Find where the given text appears and provide that cell's center as (x, y) coordinate. 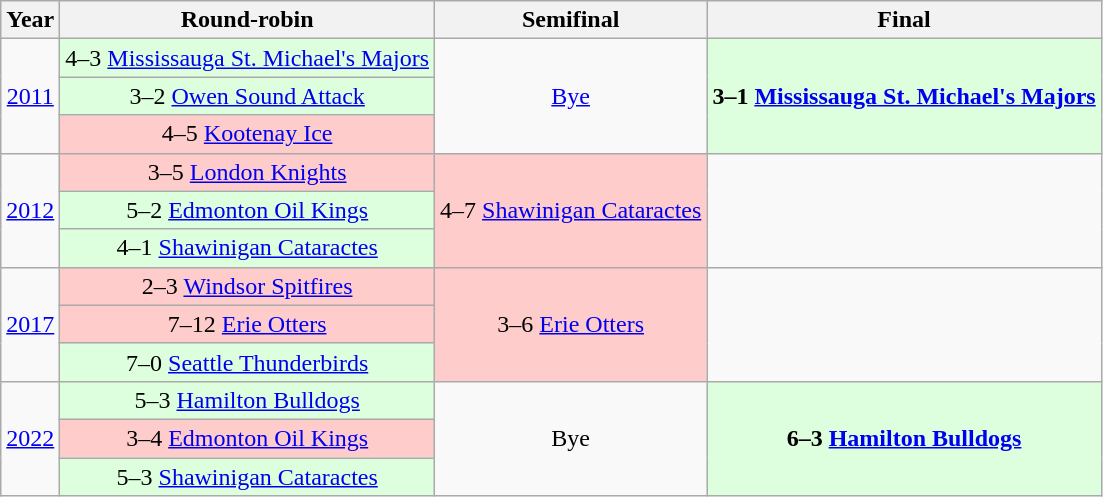
6–3 Hamilton Bulldogs (904, 438)
4–7 Shawinigan Cataractes (571, 210)
5–3 Shawinigan Cataractes (248, 477)
Final (904, 20)
Year (30, 20)
4–1 Shawinigan Cataractes (248, 248)
5–3 Hamilton Bulldogs (248, 400)
3–5 London Knights (248, 172)
3–4 Edmonton Oil Kings (248, 438)
2017 (30, 324)
3–1 Mississauga St. Michael's Majors (904, 96)
7–0 Seattle Thunderbirds (248, 362)
2012 (30, 210)
4–5 Kootenay Ice (248, 134)
7–12 Erie Otters (248, 324)
Semifinal (571, 20)
3–6 Erie Otters (571, 324)
3–2 Owen Sound Attack (248, 96)
2011 (30, 96)
2022 (30, 438)
5–2 Edmonton Oil Kings (248, 210)
Round-robin (248, 20)
2–3 Windsor Spitfires (248, 286)
4–3 Mississauga St. Michael's Majors (248, 58)
